Extract the [x, y] coordinate from the center of the cell holding the provided text.  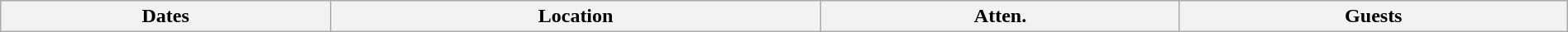
Guests [1373, 16]
Atten. [1001, 16]
Location [576, 16]
Dates [165, 16]
